Identify which cell holds the provided text, then report its (X, Y) central coordinate. 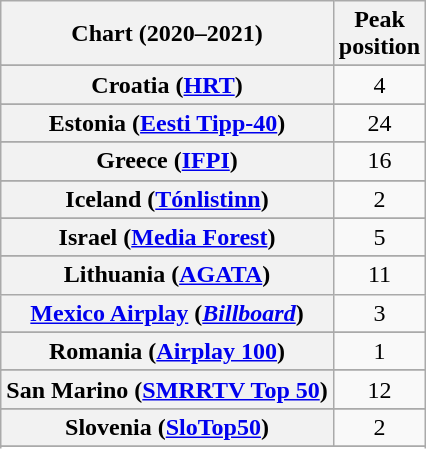
San Marino (SMRRTV Top 50) (168, 389)
Iceland (Tónlistinn) (168, 199)
Greece (IFPI) (168, 161)
Croatia (HRT) (168, 85)
12 (379, 389)
Lithuania (AGATA) (168, 275)
Chart (2020–2021) (168, 34)
4 (379, 85)
5 (379, 237)
Israel (Media Forest) (168, 237)
Romania (Airplay 100) (168, 351)
1 (379, 351)
Slovenia (SloTop50) (168, 427)
Peakposition (379, 34)
16 (379, 161)
3 (379, 313)
Estonia (Eesti Tipp-40) (168, 123)
24 (379, 123)
11 (379, 275)
Mexico Airplay (Billboard) (168, 313)
